Return (X, Y) of the center of cell containing provided text 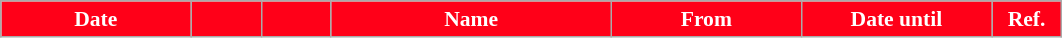
From (706, 19)
Name (471, 19)
Date until (896, 19)
Date (96, 19)
Ref. (1027, 19)
